Identify which cell holds the provided text, then report its [x, y] central coordinate. 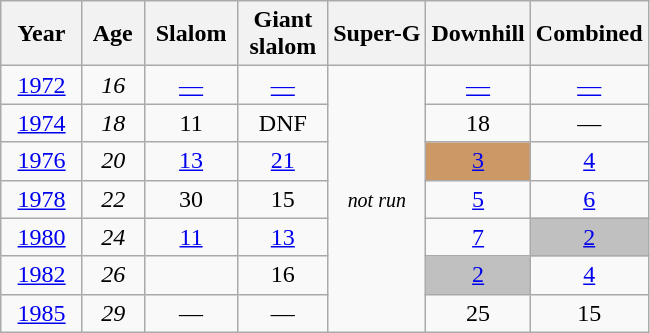
22 [113, 199]
1978 [42, 199]
20 [113, 161]
7 [478, 237]
DNF [283, 123]
1982 [42, 275]
Giant slalom [283, 34]
1980 [42, 237]
3 [478, 161]
1976 [42, 161]
Downhill [478, 34]
25 [478, 313]
Combined [589, 34]
24 [113, 237]
6 [589, 199]
30 [191, 199]
26 [113, 275]
1985 [42, 313]
29 [113, 313]
1972 [42, 85]
Year [42, 34]
21 [283, 161]
Slalom [191, 34]
not run [377, 199]
Age [113, 34]
Super-G [377, 34]
1974 [42, 123]
5 [478, 199]
